From the cell containing the given text, extract its center point as (x, y) coordinate. 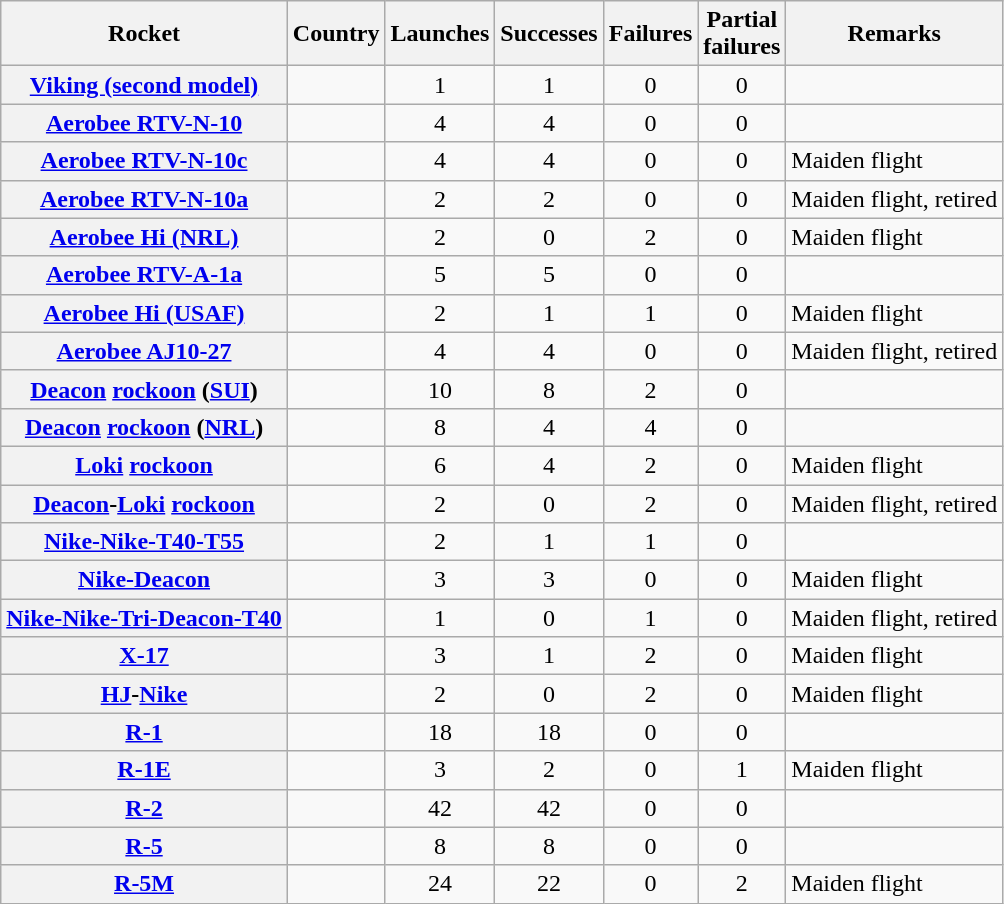
Aerobee AJ10-27 (144, 351)
Deacon rockoon (SUI) (144, 389)
22 (549, 884)
Aerobee RTV-N-10 (144, 123)
Deacon rockoon (NRL) (144, 427)
R-2 (144, 808)
24 (440, 884)
Partialfailures (742, 34)
R-5 (144, 846)
X-17 (144, 656)
Nike-Nike-Tri-Deacon-T40 (144, 618)
Failures (650, 34)
R-1E (144, 770)
Aerobee RTV-N-10a (144, 199)
Deacon-Loki rockoon (144, 503)
Country (336, 34)
HJ-Nike (144, 694)
Aerobee RTV-A-1a (144, 275)
Nike-Nike-T40-T55 (144, 542)
Nike-Deacon (144, 580)
R-1 (144, 732)
Launches (440, 34)
Aerobee RTV-N-10c (144, 161)
Aerobee Hi (USAF) (144, 313)
Aerobee Hi (NRL) (144, 237)
R-5M (144, 884)
Viking (second model) (144, 85)
6 (440, 465)
Loki rockoon (144, 465)
Successes (549, 34)
Remarks (894, 34)
10 (440, 389)
Rocket (144, 34)
